Return [x, y] of the center of cell containing provided text 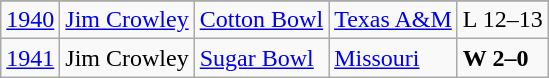
W 2–0 [502, 58]
Sugar Bowl [261, 58]
Cotton Bowl [261, 20]
1941 [30, 58]
L 12–13 [502, 20]
Texas A&M [394, 20]
1940 [30, 20]
Missouri [394, 58]
